Locate the cell with the specified text and output its [X, Y] center coordinate. 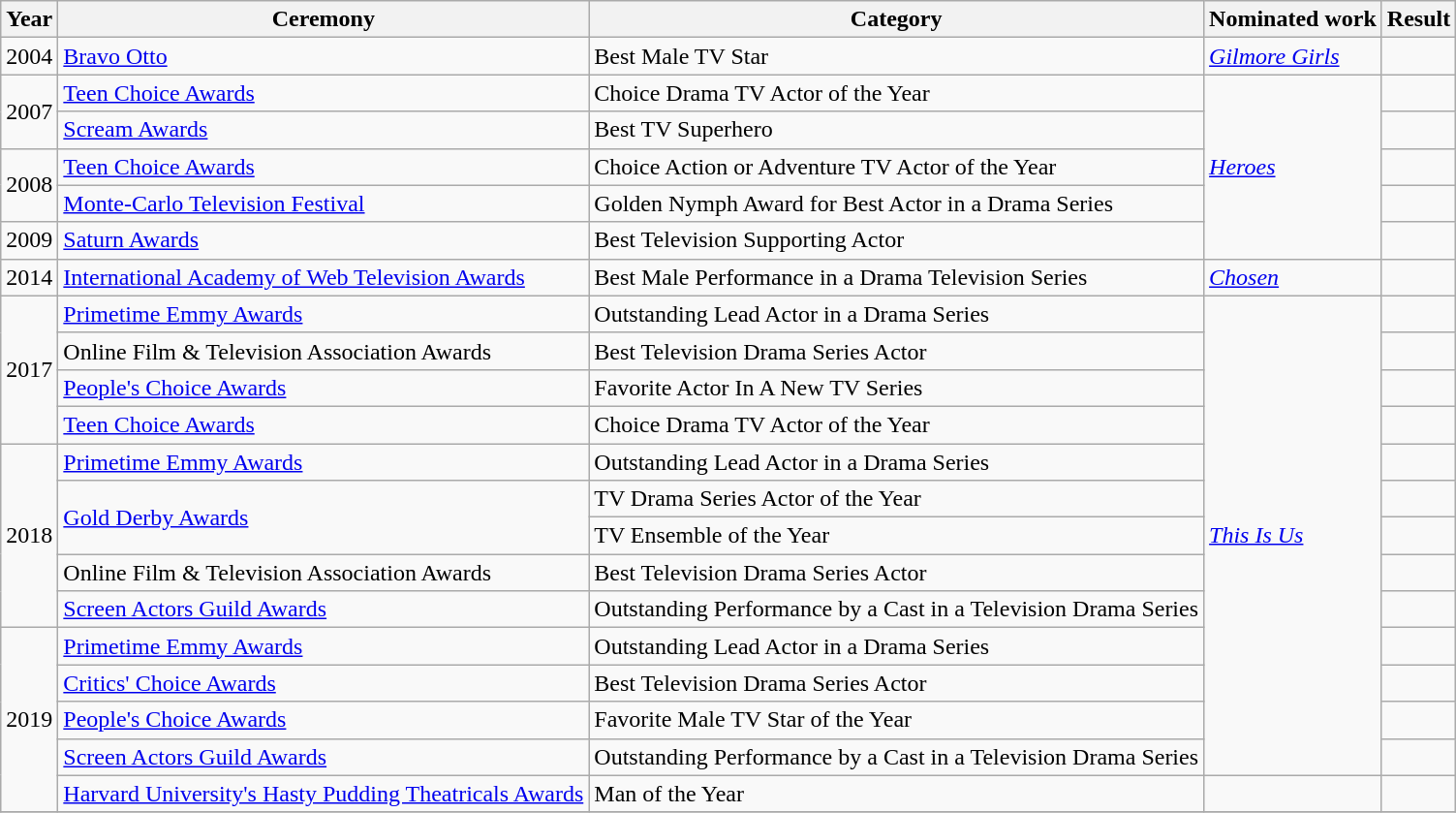
Favorite Male TV Star of the Year [897, 720]
Gilmore Girls [1293, 56]
Gold Derby Awards [324, 517]
TV Drama Series Actor of the Year [897, 499]
2004 [29, 56]
International Academy of Web Television Awards [324, 277]
Best Television Supporting Actor [897, 240]
Ceremony [324, 19]
2017 [29, 369]
2007 [29, 111]
Man of the Year [897, 794]
2014 [29, 277]
Year [29, 19]
Bravo Otto [324, 56]
2009 [29, 240]
Golden Nymph Award for Best Actor in a Drama Series [897, 203]
Chosen [1293, 277]
Favorite Actor In A New TV Series [897, 388]
2008 [29, 185]
This Is Us [1293, 535]
Result [1418, 19]
2018 [29, 536]
Critics' Choice Awards [324, 683]
Saturn Awards [324, 240]
Category [897, 19]
Harvard University's Hasty Pudding Theatricals Awards [324, 794]
Best TV Superhero [897, 130]
Scream Awards [324, 130]
Heroes [1293, 167]
Monte-Carlo Television Festival [324, 203]
Best Male TV Star [897, 56]
Choice Action or Adventure TV Actor of the Year [897, 167]
Nominated work [1293, 19]
Best Male Performance in a Drama Television Series [897, 277]
TV Ensemble of the Year [897, 536]
2019 [29, 720]
